Extract the [X, Y] coordinate from the center of the cell holding the provided text.  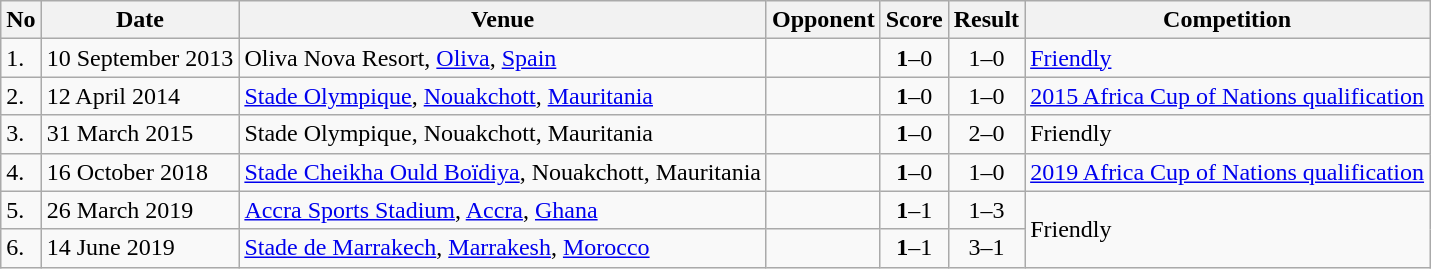
5. [21, 210]
2019 Africa Cup of Nations qualification [1228, 172]
4. [21, 172]
Venue [503, 20]
2015 Africa Cup of Nations qualification [1228, 96]
10 September 2013 [140, 58]
26 March 2019 [140, 210]
3. [21, 134]
Competition [1228, 20]
Score [914, 20]
Opponent [823, 20]
2. [21, 96]
16 October 2018 [140, 172]
1. [21, 58]
14 June 2019 [140, 248]
Stade de Marrakech, Marrakesh, Morocco [503, 248]
Result [986, 20]
Date [140, 20]
Oliva Nova Resort, Oliva, Spain [503, 58]
6. [21, 248]
3–1 [986, 248]
1–3 [986, 210]
Accra Sports Stadium, Accra, Ghana [503, 210]
31 March 2015 [140, 134]
12 April 2014 [140, 96]
2–0 [986, 134]
Stade Cheikha Ould Boïdiya, Nouakchott, Mauritania [503, 172]
No [21, 20]
